Detect which cell encompasses the target text, then output its (x, y) center coordinate. 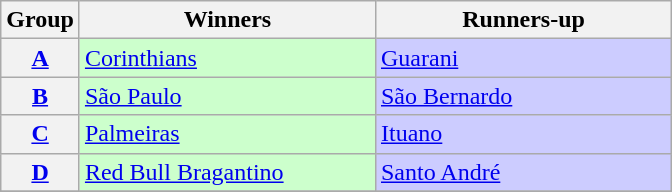
Corinthians (227, 58)
Palmeiras (227, 134)
Ituano (523, 134)
Group (40, 20)
A (40, 58)
Runners-up (523, 20)
Santo André (523, 172)
São Bernardo (523, 96)
Winners (227, 20)
Guarani (523, 58)
São Paulo (227, 96)
C (40, 134)
D (40, 172)
B (40, 96)
Red Bull Bragantino (227, 172)
